Output the (x, y) coordinate of the center of the cell containing the given text.  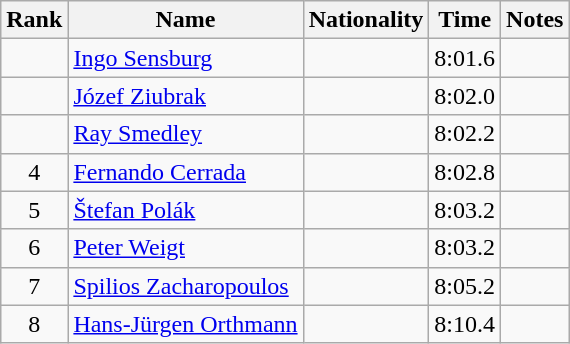
Rank (34, 20)
8:05.2 (465, 286)
6 (34, 248)
Peter Weigt (186, 248)
8:02.2 (465, 134)
8:02.8 (465, 172)
Ray Smedley (186, 134)
5 (34, 210)
Spilios Zacharopoulos (186, 286)
4 (34, 172)
8:02.0 (465, 96)
8:10.4 (465, 324)
Štefan Polák (186, 210)
Notes (535, 20)
8 (34, 324)
Hans-Jürgen Orthmann (186, 324)
Name (186, 20)
Time (465, 20)
Fernando Cerrada (186, 172)
Nationality (366, 20)
Józef Ziubrak (186, 96)
7 (34, 286)
8:01.6 (465, 58)
Ingo Sensburg (186, 58)
